Output the (X, Y) coordinate of the center of the cell containing the given text.  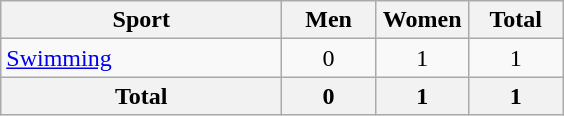
Men (329, 20)
Sport (142, 20)
Women (422, 20)
Swimming (142, 58)
